Capture the cell that displays the provided text and extract its [x, y] central coordinate. 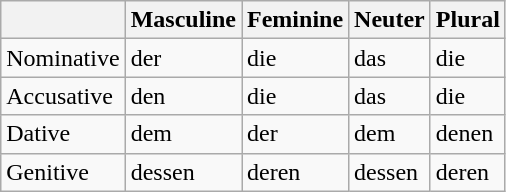
Dative [63, 134]
Feminine [296, 20]
Nominative [63, 58]
Accusative [63, 96]
den [183, 96]
Genitive [63, 172]
Neuter [390, 20]
denen [468, 134]
Masculine [183, 20]
Plural [468, 20]
